Extract the (x, y) coordinate from the center of the cell holding the provided text.  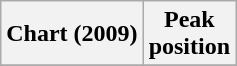
Peakposition (189, 34)
Chart (2009) (72, 34)
